Output the [x, y] coordinate of the center of the cell containing the given text.  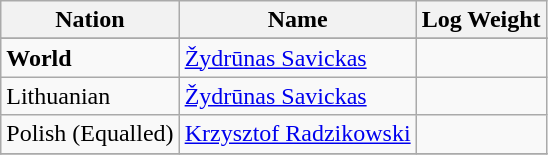
Polish (Equalled) [90, 134]
Name [298, 20]
Log Weight [481, 20]
World [90, 58]
Krzysztof Radzikowski [298, 134]
Nation [90, 20]
Lithuanian [90, 96]
